Provide the [X, Y] coordinate of the cell's center where the given text is located.  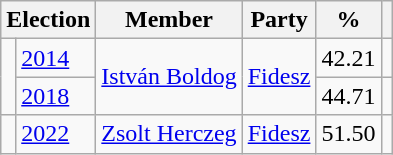
51.50 [348, 134]
Party [279, 20]
% [348, 20]
Election [48, 20]
Zsolt Herczeg [169, 134]
2022 [56, 134]
2014 [56, 58]
42.21 [348, 58]
Member [169, 20]
István Boldog [169, 77]
2018 [56, 96]
44.71 [348, 96]
